Locate the cell with the specified text and output its [x, y] center coordinate. 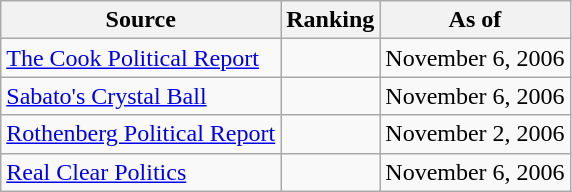
Source [141, 20]
Sabato's Crystal Ball [141, 96]
November 2, 2006 [475, 134]
Ranking [330, 20]
Rothenberg Political Report [141, 134]
The Cook Political Report [141, 58]
As of [475, 20]
Real Clear Politics [141, 172]
